Provide the (x, y) coordinate of the cell's center where the given text is located.  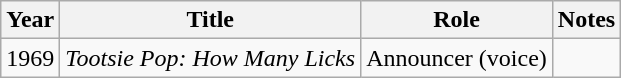
Notes (586, 20)
Announcer (voice) (457, 58)
Tootsie Pop: How Many Licks (210, 58)
1969 (30, 58)
Role (457, 20)
Year (30, 20)
Title (210, 20)
